Identify which cell holds the provided text, then report its (X, Y) central coordinate. 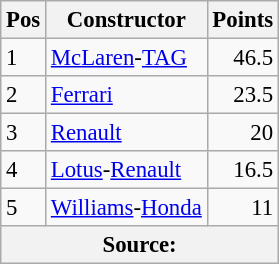
23.5 (242, 95)
Ferrari (127, 95)
Lotus-Renault (127, 170)
Renault (127, 133)
McLaren-TAG (127, 58)
2 (24, 95)
Williams-Honda (127, 208)
3 (24, 133)
Points (242, 20)
5 (24, 208)
11 (242, 208)
16.5 (242, 170)
4 (24, 170)
Source: (140, 245)
Pos (24, 20)
Constructor (127, 20)
46.5 (242, 58)
1 (24, 58)
20 (242, 133)
